Locate the cell with the specified text and output its [X, Y] center coordinate. 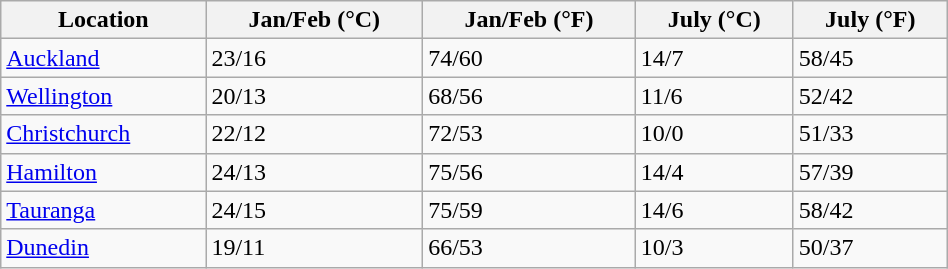
Auckland [104, 58]
July (°C) [714, 20]
Christchurch [104, 134]
52/42 [870, 96]
11/6 [714, 96]
Hamilton [104, 172]
74/60 [530, 58]
Location [104, 20]
50/37 [870, 248]
66/53 [530, 248]
24/13 [314, 172]
57/39 [870, 172]
75/56 [530, 172]
51/33 [870, 134]
Dunedin [104, 248]
19/11 [314, 248]
14/7 [714, 58]
23/16 [314, 58]
22/12 [314, 134]
10/3 [714, 248]
10/0 [714, 134]
14/4 [714, 172]
Tauranga [104, 210]
Jan/Feb (°C) [314, 20]
20/13 [314, 96]
75/59 [530, 210]
Wellington [104, 96]
58/45 [870, 58]
58/42 [870, 210]
14/6 [714, 210]
72/53 [530, 134]
Jan/Feb (°F) [530, 20]
68/56 [530, 96]
July (°F) [870, 20]
24/15 [314, 210]
